Determine the [x, y] coordinate at the center of the cell enclosing the given text.  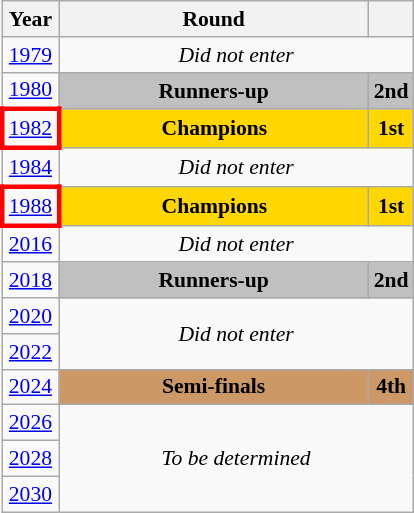
1980 [30, 90]
1984 [30, 168]
To be determined [236, 458]
2026 [30, 423]
1982 [30, 130]
2022 [30, 352]
1988 [30, 206]
2030 [30, 494]
2016 [30, 244]
1979 [30, 55]
Year [30, 19]
2028 [30, 459]
Round [214, 19]
4th [392, 387]
2018 [30, 281]
Semi-finals [214, 387]
2024 [30, 387]
2020 [30, 316]
